Determine the (x, y) coordinate at the center of the cell enclosing the given text.  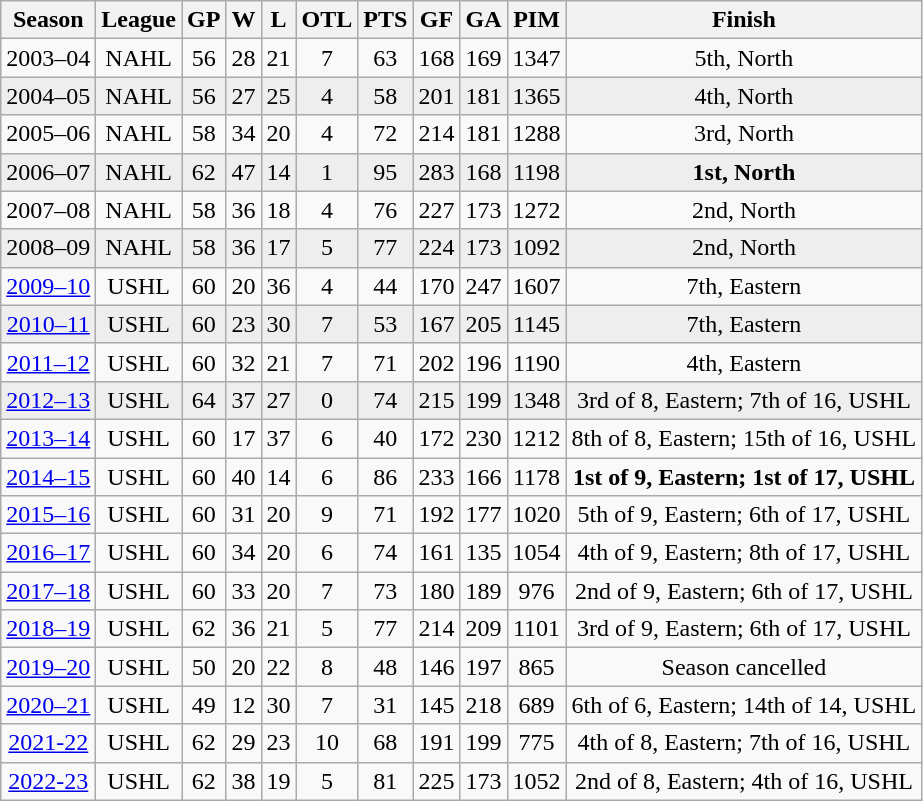
22 (278, 667)
1054 (536, 553)
2014–15 (48, 477)
Season cancelled (744, 667)
205 (484, 324)
28 (244, 58)
196 (484, 362)
2nd of 8, Eastern; 4th of 16, USHL (744, 781)
2016–17 (48, 553)
146 (436, 667)
4th, North (744, 96)
172 (436, 438)
2nd of 9, Eastern; 6th of 17, USHL (744, 591)
19 (278, 781)
2012–13 (48, 400)
44 (386, 286)
865 (536, 667)
2019–20 (48, 667)
1365 (536, 96)
191 (436, 743)
1198 (536, 172)
Finish (744, 20)
2018–19 (48, 629)
1 (327, 172)
72 (386, 134)
8 (327, 667)
PIM (536, 20)
3rd, North (744, 134)
2007–08 (48, 210)
1101 (536, 629)
95 (386, 172)
169 (484, 58)
GP (204, 20)
1178 (536, 477)
53 (386, 324)
170 (436, 286)
8th of 8, Eastern; 15th of 16, USHL (744, 438)
166 (484, 477)
218 (484, 705)
4th of 8, Eastern; 7th of 16, USHL (744, 743)
192 (436, 515)
2004–05 (48, 96)
233 (436, 477)
6th of 6, Eastern; 14th of 14, USHL (744, 705)
976 (536, 591)
0 (327, 400)
2006–07 (48, 172)
1212 (536, 438)
247 (484, 286)
3rd of 8, Eastern; 7th of 16, USHL (744, 400)
5th of 9, Eastern; 6th of 17, USHL (744, 515)
4th, Eastern (744, 362)
68 (386, 743)
167 (436, 324)
3rd of 9, Eastern; 6th of 17, USHL (744, 629)
177 (484, 515)
161 (436, 553)
5th, North (744, 58)
PTS (386, 20)
50 (204, 667)
Season (48, 20)
47 (244, 172)
2003–04 (48, 58)
283 (436, 172)
2005–06 (48, 134)
32 (244, 362)
4th of 9, Eastern; 8th of 17, USHL (744, 553)
227 (436, 210)
OTL (327, 20)
209 (484, 629)
1052 (536, 781)
2010–11 (48, 324)
29 (244, 743)
38 (244, 781)
775 (536, 743)
81 (386, 781)
1st, North (744, 172)
25 (278, 96)
33 (244, 591)
180 (436, 591)
W (244, 20)
201 (436, 96)
GF (436, 20)
48 (386, 667)
2008–09 (48, 248)
86 (386, 477)
49 (204, 705)
215 (436, 400)
2013–14 (48, 438)
135 (484, 553)
1190 (536, 362)
73 (386, 591)
189 (484, 591)
18 (278, 210)
63 (386, 58)
230 (484, 438)
2009–10 (48, 286)
1092 (536, 248)
689 (536, 705)
76 (386, 210)
1288 (536, 134)
1272 (536, 210)
1347 (536, 58)
1st of 9, Eastern; 1st of 17, USHL (744, 477)
64 (204, 400)
2021-22 (48, 743)
197 (484, 667)
224 (436, 248)
225 (436, 781)
145 (436, 705)
2017–18 (48, 591)
GA (484, 20)
L (278, 20)
2022-23 (48, 781)
2011–12 (48, 362)
202 (436, 362)
10 (327, 743)
12 (244, 705)
1348 (536, 400)
2015–16 (48, 515)
9 (327, 515)
1145 (536, 324)
1607 (536, 286)
2020–21 (48, 705)
League (139, 20)
1020 (536, 515)
